Search for the cell housing the specified text and yield its (X, Y) center coordinate. 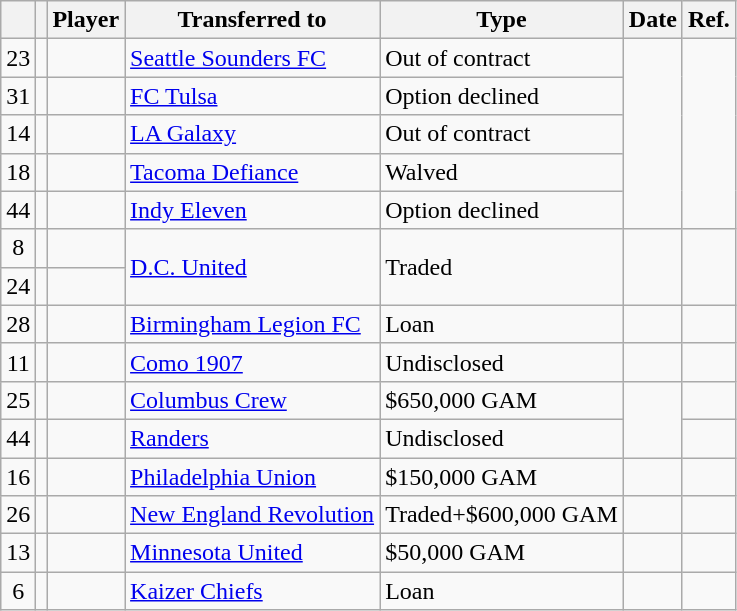
23 (18, 58)
Walved (502, 172)
Randers (252, 438)
Philadelphia Union (252, 477)
Player (86, 20)
Traded+$600,000 GAM (502, 515)
Seattle Sounders FC (252, 58)
$650,000 GAM (502, 400)
8 (18, 248)
$150,000 GAM (502, 477)
18 (18, 172)
24 (18, 286)
16 (18, 477)
14 (18, 134)
Minnesota United (252, 553)
Ref. (708, 20)
Transferred to (252, 20)
$50,000 GAM (502, 553)
FC Tulsa (252, 96)
Tacoma Defiance (252, 172)
Traded (502, 267)
Kaizer Chiefs (252, 591)
Date (652, 20)
LA Galaxy (252, 134)
New England Revolution (252, 515)
25 (18, 400)
Indy Eleven (252, 210)
13 (18, 553)
Type (502, 20)
11 (18, 362)
31 (18, 96)
Columbus Crew (252, 400)
6 (18, 591)
D.C. United (252, 267)
28 (18, 324)
26 (18, 515)
Birmingham Legion FC (252, 324)
Como 1907 (252, 362)
